Pinpoint the cell where the given text exists, returning its (x, y) midpoint coordinate. 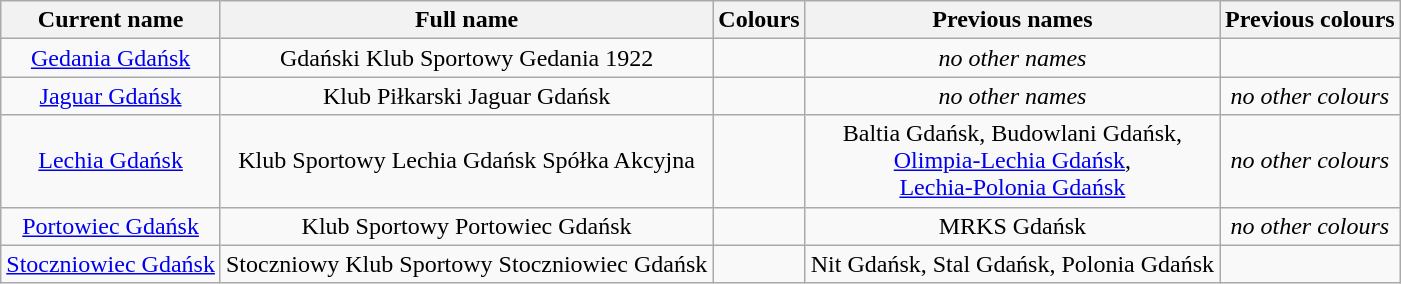
Klub Sportowy Portowiec Gdańsk (466, 226)
Current name (111, 20)
Lechia Gdańsk (111, 161)
Jaguar Gdańsk (111, 96)
MRKS Gdańsk (1012, 226)
Full name (466, 20)
Klub Piłkarski Jaguar Gdańsk (466, 96)
Klub Sportowy Lechia Gdańsk Spółka Akcyjna (466, 161)
Previous names (1012, 20)
Previous colours (1310, 20)
Nit Gdańsk, Stal Gdańsk, Polonia Gdańsk (1012, 264)
Stoczniowiec Gdańsk (111, 264)
Colours (759, 20)
Baltia Gdańsk, Budowlani Gdańsk, Olimpia-Lechia Gdańsk,Lechia-Polonia Gdańsk (1012, 161)
Portowiec Gdańsk (111, 226)
Gedania Gdańsk (111, 58)
Stoczniowy Klub Sportowy Stoczniowiec Gdańsk (466, 264)
Gdański Klub Sportowy Gedania 1922 (466, 58)
